Output the (X, Y) coordinate of the center of the cell containing the given text.  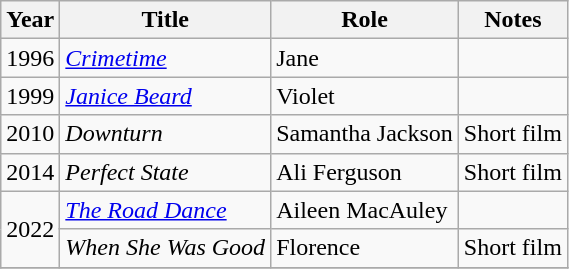
Samantha Jackson (365, 134)
Violet (365, 96)
Downturn (166, 134)
Ali Ferguson (365, 172)
1999 (30, 96)
2010 (30, 134)
2022 (30, 229)
2014 (30, 172)
Notes (512, 20)
Year (30, 20)
1996 (30, 58)
Florence (365, 248)
Title (166, 20)
Janice Beard (166, 96)
Crimetime (166, 58)
Perfect State (166, 172)
Aileen MacAuley (365, 210)
When She Was Good (166, 248)
The Road Dance (166, 210)
Role (365, 20)
Jane (365, 58)
